Detect which cell encompasses the target text, then output its (X, Y) center coordinate. 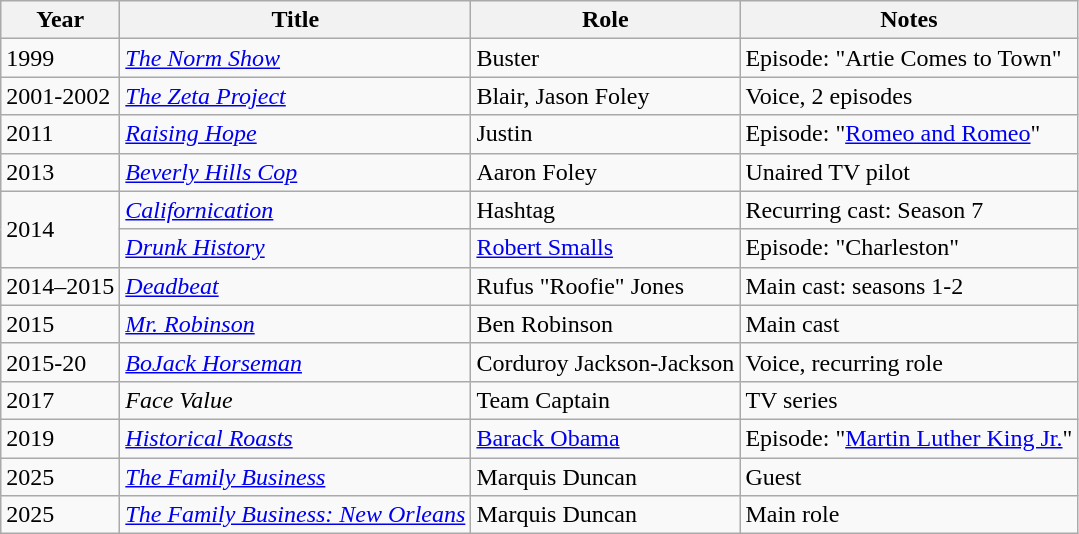
Barack Obama (606, 438)
The Zeta Project (296, 96)
The Family Business (296, 477)
2011 (60, 134)
Guest (909, 477)
TV series (909, 400)
Beverly Hills Cop (296, 172)
Robert Smalls (606, 248)
2014 (60, 229)
Rufus "Roofie" Jones (606, 286)
Aaron Foley (606, 172)
Episode: "Artie Comes to Town" (909, 58)
Ben Robinson (606, 324)
2015 (60, 324)
Role (606, 20)
2013 (60, 172)
Justin (606, 134)
Deadbeat (296, 286)
2017 (60, 400)
Voice, recurring role (909, 362)
BoJack Horseman (296, 362)
Main role (909, 515)
The Norm Show (296, 58)
Episode: "Romeo and Romeo" (909, 134)
Episode: "Martin Luther King Jr." (909, 438)
Californication (296, 210)
2019 (60, 438)
Face Value (296, 400)
Buster (606, 58)
1999 (60, 58)
Hashtag (606, 210)
Episode: "Charleston" (909, 248)
Title (296, 20)
2015-20 (60, 362)
Team Captain (606, 400)
Corduroy Jackson-Jackson (606, 362)
Mr. Robinson (296, 324)
Blair, Jason Foley (606, 96)
Year (60, 20)
Main cast: seasons 1-2 (909, 286)
Notes (909, 20)
Drunk History (296, 248)
Voice, 2 episodes (909, 96)
Historical Roasts (296, 438)
Recurring cast: Season 7 (909, 210)
Unaired TV pilot (909, 172)
Main cast (909, 324)
2014–2015 (60, 286)
The Family Business: New Orleans (296, 515)
Raising Hope (296, 134)
2001-2002 (60, 96)
